Output the [X, Y] coordinate of the center of the cell containing the given text.  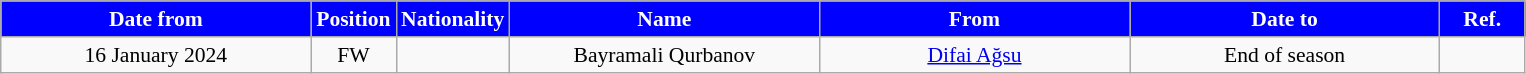
Date to [1285, 19]
FW [354, 55]
Nationality [452, 19]
Difai Ağsu [974, 55]
Bayramali Qurbanov [664, 55]
Position [354, 19]
End of season [1285, 55]
16 January 2024 [156, 55]
Name [664, 19]
From [974, 19]
Ref. [1482, 19]
Date from [156, 19]
